For the text-containing cell, return its midpoint in (X, Y) coordinate format. 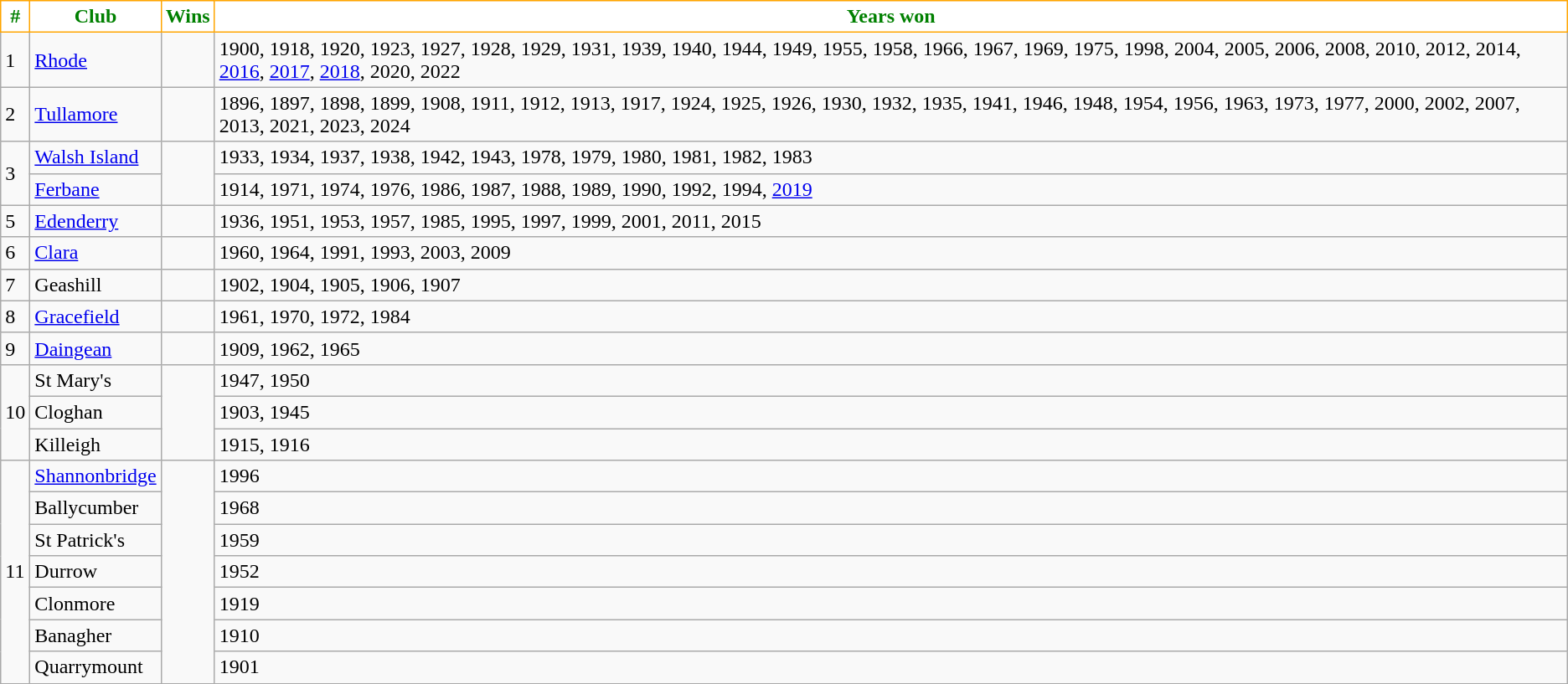
Walsh Island (95, 157)
1910 (891, 635)
3 (15, 173)
11 (15, 572)
8 (15, 316)
Daingean (95, 348)
1902, 1904, 1905, 1906, 1907 (891, 285)
Clara (95, 253)
6 (15, 253)
1936, 1951, 1953, 1957, 1985, 1995, 1997, 1999, 2001, 2011, 2015 (891, 221)
Wins (188, 17)
Shannonbridge (95, 476)
2 (15, 114)
1959 (891, 540)
Rhode (95, 60)
St Mary's (95, 380)
1933, 1934, 1937, 1938, 1942, 1943, 1978, 1979, 1980, 1981, 1982, 1983 (891, 157)
Club (95, 17)
Killeigh (95, 445)
1 (15, 60)
1952 (891, 572)
Cloghan (95, 412)
Geashill (95, 285)
9 (15, 348)
1960, 1964, 1991, 1993, 2003, 2009 (891, 253)
7 (15, 285)
5 (15, 221)
1903, 1945 (891, 412)
1909, 1962, 1965 (891, 348)
Durrow (95, 572)
1961, 1970, 1972, 1984 (891, 316)
Gracefield (95, 316)
Ferbane (95, 189)
Edenderry (95, 221)
Ballycumber (95, 508)
10 (15, 412)
1919 (891, 604)
Tullamore (95, 114)
1915, 1916 (891, 445)
Clonmore (95, 604)
1947, 1950 (891, 380)
1914, 1971, 1974, 1976, 1986, 1987, 1988, 1989, 1990, 1992, 1994, 2019 (891, 189)
St Patrick's (95, 540)
Years won (891, 17)
Banagher (95, 635)
# (15, 17)
1968 (891, 508)
1996 (891, 476)
1901 (891, 667)
Quarrymount (95, 667)
